Provide the [x, y] coordinate of the cell's center where the given text is located.  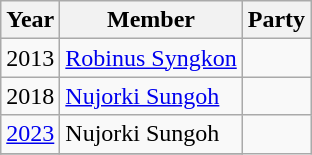
Year [30, 20]
Robinus Syngkon [151, 58]
2018 [30, 96]
Member [151, 20]
Party [276, 20]
2013 [30, 58]
2023 [30, 134]
